From the cell containing the given text, extract its center point as [x, y] coordinate. 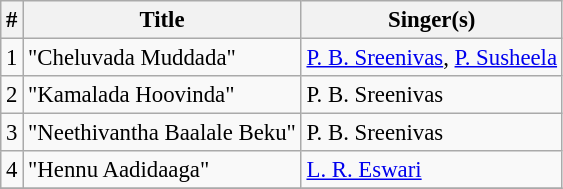
"Hennu Aadidaaga" [162, 170]
L. R. Eswari [432, 170]
1 [12, 58]
"Neethivantha Baalale Beku" [162, 133]
3 [12, 133]
"Cheluvada Muddada" [162, 58]
"Kamalada Hoovinda" [162, 95]
4 [12, 170]
Singer(s) [432, 20]
P. B. Sreenivas, P. Susheela [432, 58]
2 [12, 95]
Title [162, 20]
# [12, 20]
